Locate the cell with the specified text and output its [x, y] center coordinate. 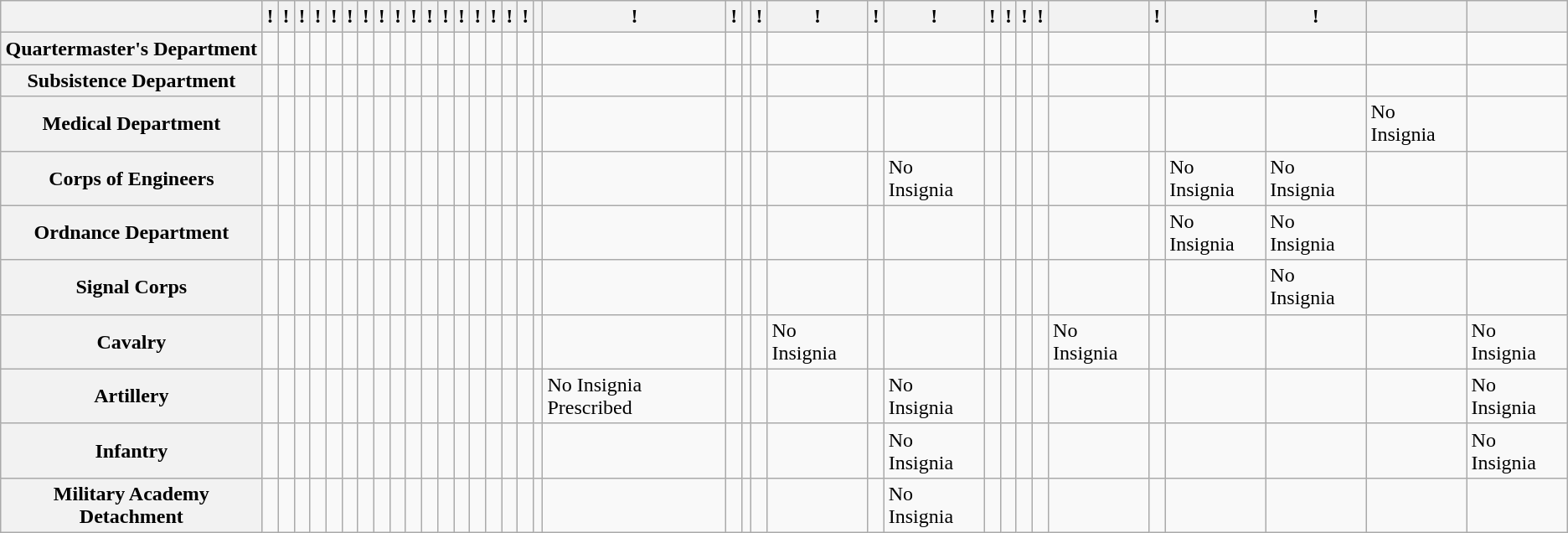
No Insignia Prescribed [635, 396]
Ordnance Department [132, 233]
Military Academy Detachment [132, 505]
Subsistence Department [132, 80]
Infantry [132, 451]
Quartermaster's Department [132, 49]
Signal Corps [132, 287]
Artillery [132, 396]
Corps of Engineers [132, 178]
Cavalry [132, 342]
Medical Department [132, 124]
